Search for the cell housing the specified text and yield its (x, y) center coordinate. 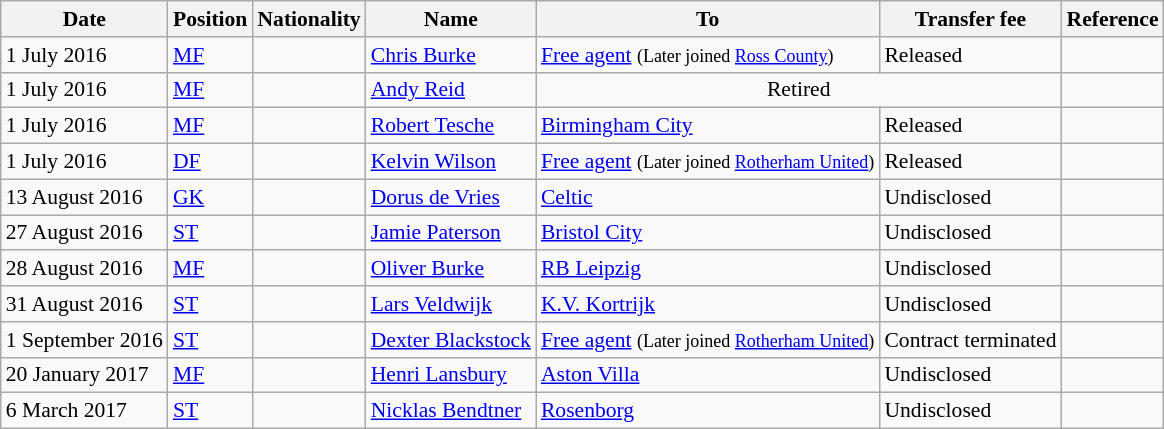
20 January 2017 (84, 375)
Dorus de Vries (451, 197)
Birmingham City (708, 126)
Oliver Burke (451, 269)
6 March 2017 (84, 411)
Jamie Paterson (451, 233)
DF (210, 162)
Retired (799, 90)
31 August 2016 (84, 304)
Lars Veldwijk (451, 304)
RB Leipzig (708, 269)
Chris Burke (451, 55)
27 August 2016 (84, 233)
Henri Lansbury (451, 375)
1 September 2016 (84, 340)
Reference (1113, 19)
Nicklas Bendtner (451, 411)
GK (210, 197)
K.V. Kortrijk (708, 304)
Aston Villa (708, 375)
Celtic (708, 197)
Andy Reid (451, 90)
To (708, 19)
Rosenborg (708, 411)
Free agent (Later joined Ross County) (708, 55)
Name (451, 19)
28 August 2016 (84, 269)
Bristol City (708, 233)
Robert Tesche (451, 126)
Dexter Blackstock (451, 340)
Contract terminated (970, 340)
Kelvin Wilson (451, 162)
Date (84, 19)
Nationality (308, 19)
13 August 2016 (84, 197)
Position (210, 19)
Transfer fee (970, 19)
